Provide the [X, Y] coordinate of the cell's center where the given text is located.  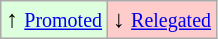
↓ Relegated [162, 20]
↑ Promoted [54, 20]
